Provide the [X, Y] coordinate of the cell's center where the given text is located.  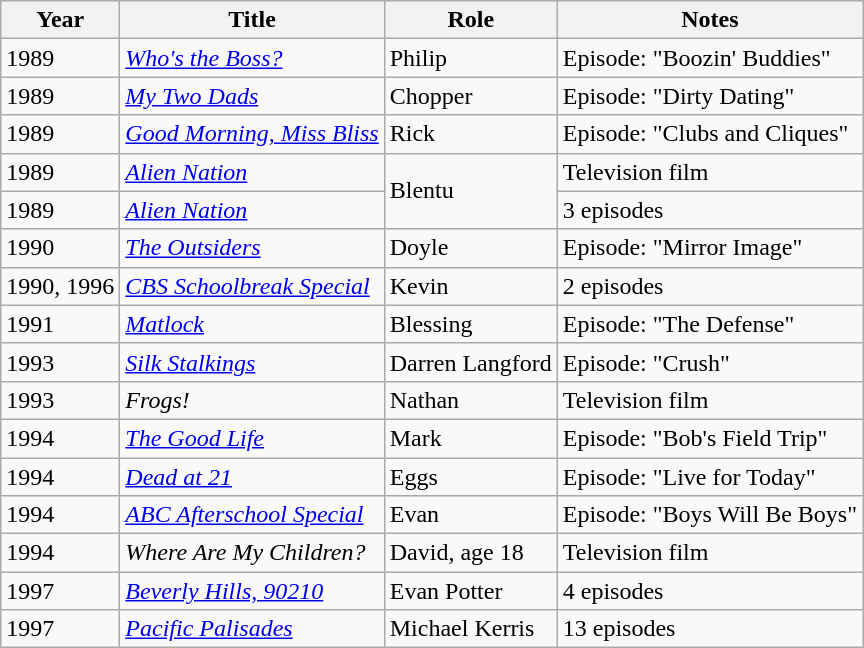
Mark [470, 438]
Philip [470, 58]
Role [470, 20]
Episode: "Bob's Field Trip" [710, 438]
Episode: "Dirty Dating" [710, 96]
13 episodes [710, 629]
CBS Schoolbreak Special [252, 286]
1990, 1996 [60, 286]
Episode: "Mirror Image" [710, 248]
Dead at 21 [252, 477]
2 episodes [710, 286]
The Outsiders [252, 248]
Doyle [470, 248]
ABC Afterschool Special [252, 515]
Year [60, 20]
Darren Langford [470, 362]
3 episodes [710, 210]
Silk Stalkings [252, 362]
Episode: "Crush" [710, 362]
Chopper [470, 96]
Who's the Boss? [252, 58]
Episode: "Boozin' Buddies" [710, 58]
Evan [470, 515]
Beverly Hills, 90210 [252, 591]
1991 [60, 324]
Frogs! [252, 400]
Episode: "Boys Will Be Boys" [710, 515]
Rick [470, 134]
Kevin [470, 286]
Pacific Palisades [252, 629]
Episode: "Clubs and Cliques" [710, 134]
Episode: "Live for Today" [710, 477]
Michael Kerris [470, 629]
Good Morning, Miss Bliss [252, 134]
Episode: "The Defense" [710, 324]
1990 [60, 248]
The Good Life [252, 438]
Blentu [470, 191]
Matlock [252, 324]
My Two Dads [252, 96]
Notes [710, 20]
Eggs [470, 477]
4 episodes [710, 591]
David, age 18 [470, 553]
Nathan [470, 400]
Blessing [470, 324]
Where Are My Children? [252, 553]
Title [252, 20]
Evan Potter [470, 591]
